Scan for the cell matching the given text and deliver its (X, Y) coordinate at center. 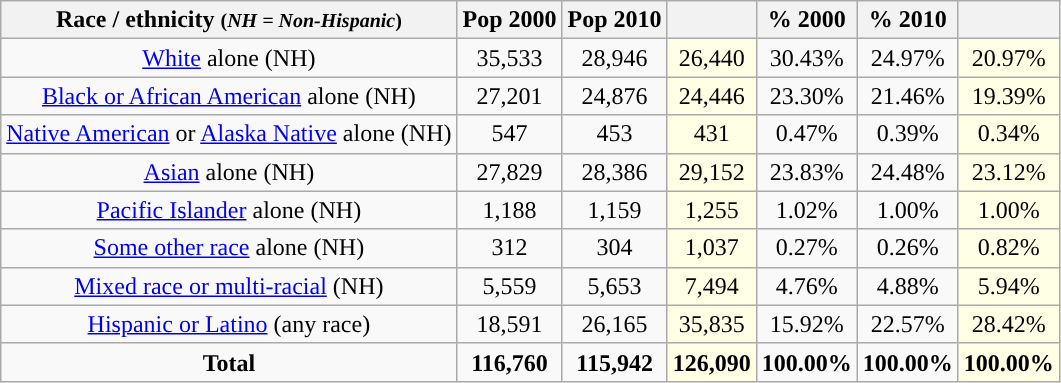
7,494 (712, 286)
Hispanic or Latino (any race) (229, 324)
28,946 (614, 58)
Mixed race or multi-racial (NH) (229, 286)
26,165 (614, 324)
24,446 (712, 96)
35,533 (510, 58)
431 (712, 134)
4.88% (908, 286)
Pop 2010 (614, 20)
White alone (NH) (229, 58)
0.34% (1008, 134)
126,090 (712, 362)
1,255 (712, 210)
21.46% (908, 96)
26,440 (712, 58)
29,152 (712, 172)
23.83% (806, 172)
0.82% (1008, 248)
Native American or Alaska Native alone (NH) (229, 134)
1,159 (614, 210)
Race / ethnicity (NH = Non-Hispanic) (229, 20)
22.57% (908, 324)
19.39% (1008, 96)
0.39% (908, 134)
Pacific Islander alone (NH) (229, 210)
547 (510, 134)
30.43% (806, 58)
27,829 (510, 172)
0.47% (806, 134)
15.92% (806, 324)
312 (510, 248)
115,942 (614, 362)
304 (614, 248)
Total (229, 362)
Asian alone (NH) (229, 172)
Some other race alone (NH) (229, 248)
116,760 (510, 362)
28,386 (614, 172)
20.97% (1008, 58)
1,188 (510, 210)
% 2010 (908, 20)
453 (614, 134)
Pop 2000 (510, 20)
24.48% (908, 172)
23.12% (1008, 172)
35,835 (712, 324)
24.97% (908, 58)
1,037 (712, 248)
28.42% (1008, 324)
% 2000 (806, 20)
0.27% (806, 248)
5.94% (1008, 286)
0.26% (908, 248)
27,201 (510, 96)
24,876 (614, 96)
23.30% (806, 96)
1.02% (806, 210)
4.76% (806, 286)
Black or African American alone (NH) (229, 96)
18,591 (510, 324)
5,559 (510, 286)
5,653 (614, 286)
